From the cell containing the given text, extract its center point as [x, y] coordinate. 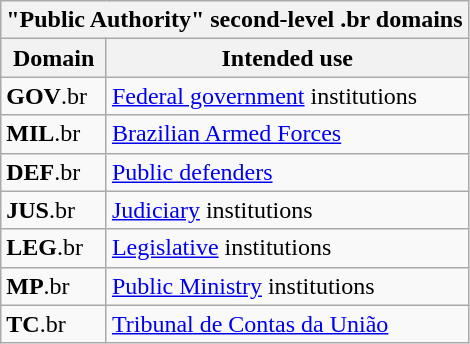
TC.br [54, 324]
MIL.br [54, 134]
Brazilian Armed Forces [287, 134]
LEG.br [54, 248]
Domain [54, 58]
"Public Authority" second-level .br domains [234, 20]
DEF.br [54, 172]
GOV.br [54, 96]
MP.br [54, 286]
Public defenders [287, 172]
JUS.br [54, 210]
Tribunal de Contas da União [287, 324]
Public Ministry institutions [287, 286]
Legislative institutions [287, 248]
Judiciary institutions [287, 210]
Intended use [287, 58]
Federal government institutions [287, 96]
